Detect which cell encompasses the target text, then output its [X, Y] center coordinate. 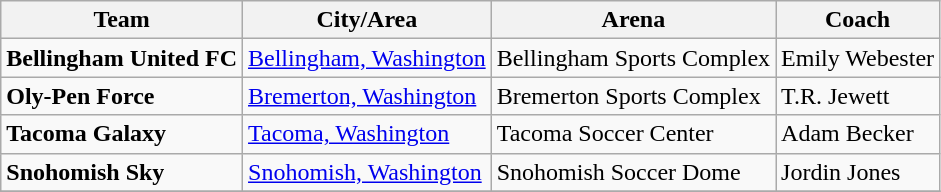
Team [122, 20]
Snohomish Soccer Dome [633, 172]
Emily Webester [858, 58]
Snohomish Sky [122, 172]
T.R. Jewett [858, 96]
Jordin Jones [858, 172]
City/Area [368, 20]
Tacoma, Washington [368, 134]
Bellingham Sports Complex [633, 58]
Oly-Pen Force [122, 96]
Adam Becker [858, 134]
Arena [633, 20]
Coach [858, 20]
Bellingham United FC [122, 58]
Bellingham, Washington [368, 58]
Tacoma Soccer Center [633, 134]
Bremerton, Washington [368, 96]
Snohomish, Washington [368, 172]
Bremerton Sports Complex [633, 96]
Tacoma Galaxy [122, 134]
